Output the [x, y] coordinate of the center of the cell containing the given text.  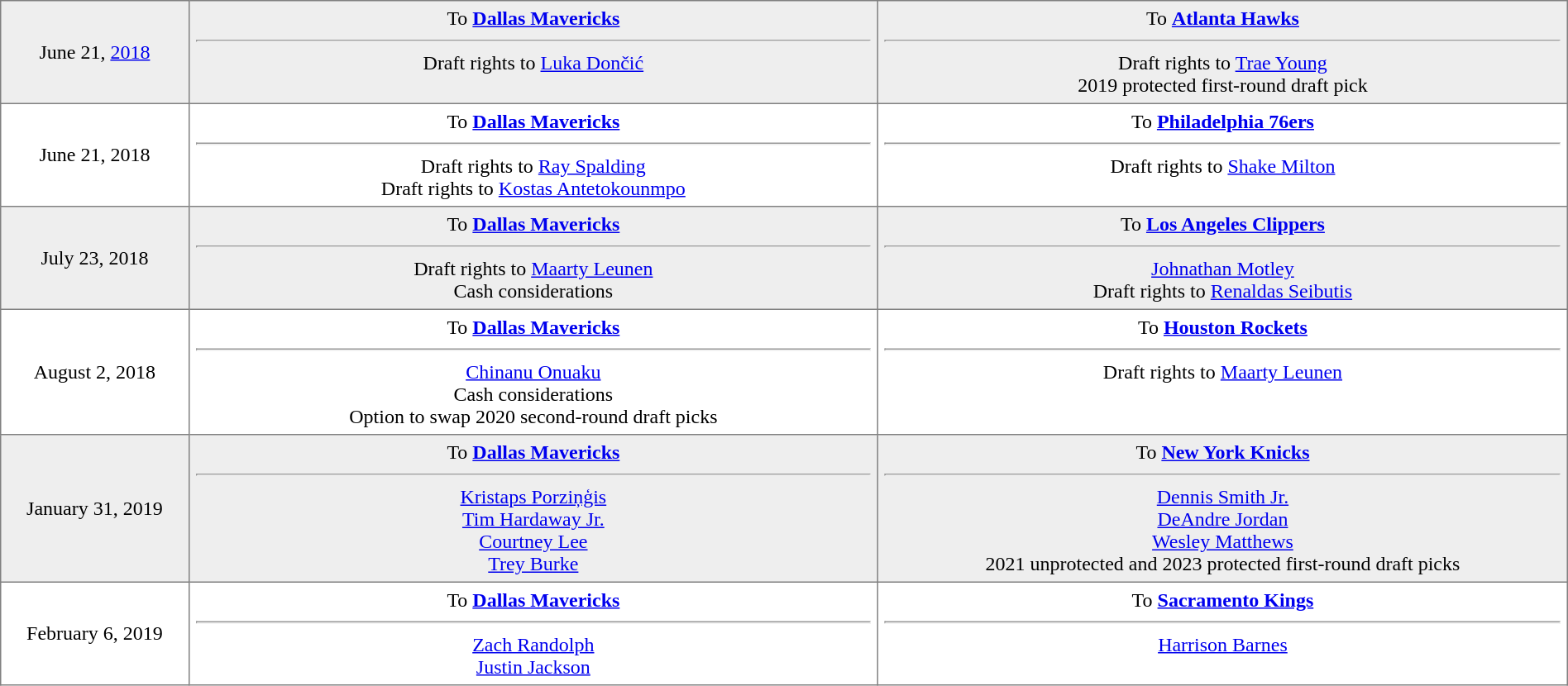
To Sacramento KingsHarrison Barnes [1223, 633]
To Atlanta HawksDraft rights to Trae Young2019 protected first-round draft pick [1223, 52]
To Los Angeles ClippersJohnathan MotleyDraft rights to Renaldas Seibutis [1223, 258]
To Dallas MavericksDraft rights to Luka Dončić [533, 52]
January 31, 2019 [94, 508]
To Philadelphia 76ersDraft rights to Shake Milton [1223, 155]
To Dallas MavericksZach RandolphJustin Jackson [533, 633]
February 6, 2019 [94, 633]
To New York KnicksDennis Smith Jr.DeAndre JordanWesley Matthews2021 unprotected and 2023 protected first-round draft picks [1223, 508]
August 2, 2018 [94, 372]
To Dallas MavericksChinanu OnuakuCash considerationsOption to swap 2020 second-round draft picks [533, 372]
July 23, 2018 [94, 258]
To Dallas MavericksKristaps PorziņģisTim Hardaway Jr.Courtney LeeTrey Burke [533, 508]
To Houston RocketsDraft rights to Maarty Leunen [1223, 372]
To Dallas MavericksDraft rights to Maarty LeunenCash considerations [533, 258]
To Dallas MavericksDraft rights to Ray SpaldingDraft rights to Kostas Antetokounmpo [533, 155]
